Detect which cell encompasses the target text, then output its [X, Y] center coordinate. 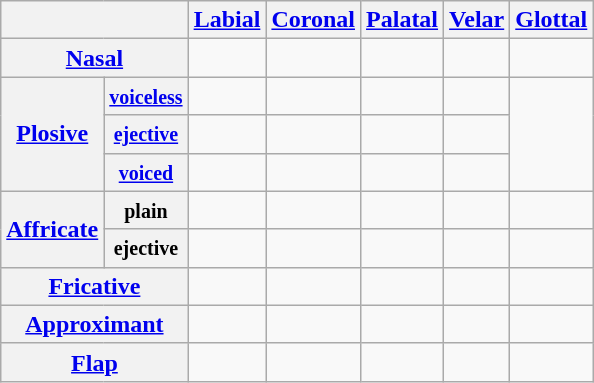
Velar [477, 20]
voiced [146, 172]
plain [146, 210]
voiceless [146, 96]
Nasal [94, 58]
Labial [227, 20]
Approximant [94, 324]
Palatal [402, 20]
Glottal [552, 20]
Fricative [94, 286]
Affricate [52, 229]
Coronal [314, 20]
Plosive [52, 134]
Flap [94, 362]
